Identify which cell holds the provided text, then report its (x, y) central coordinate. 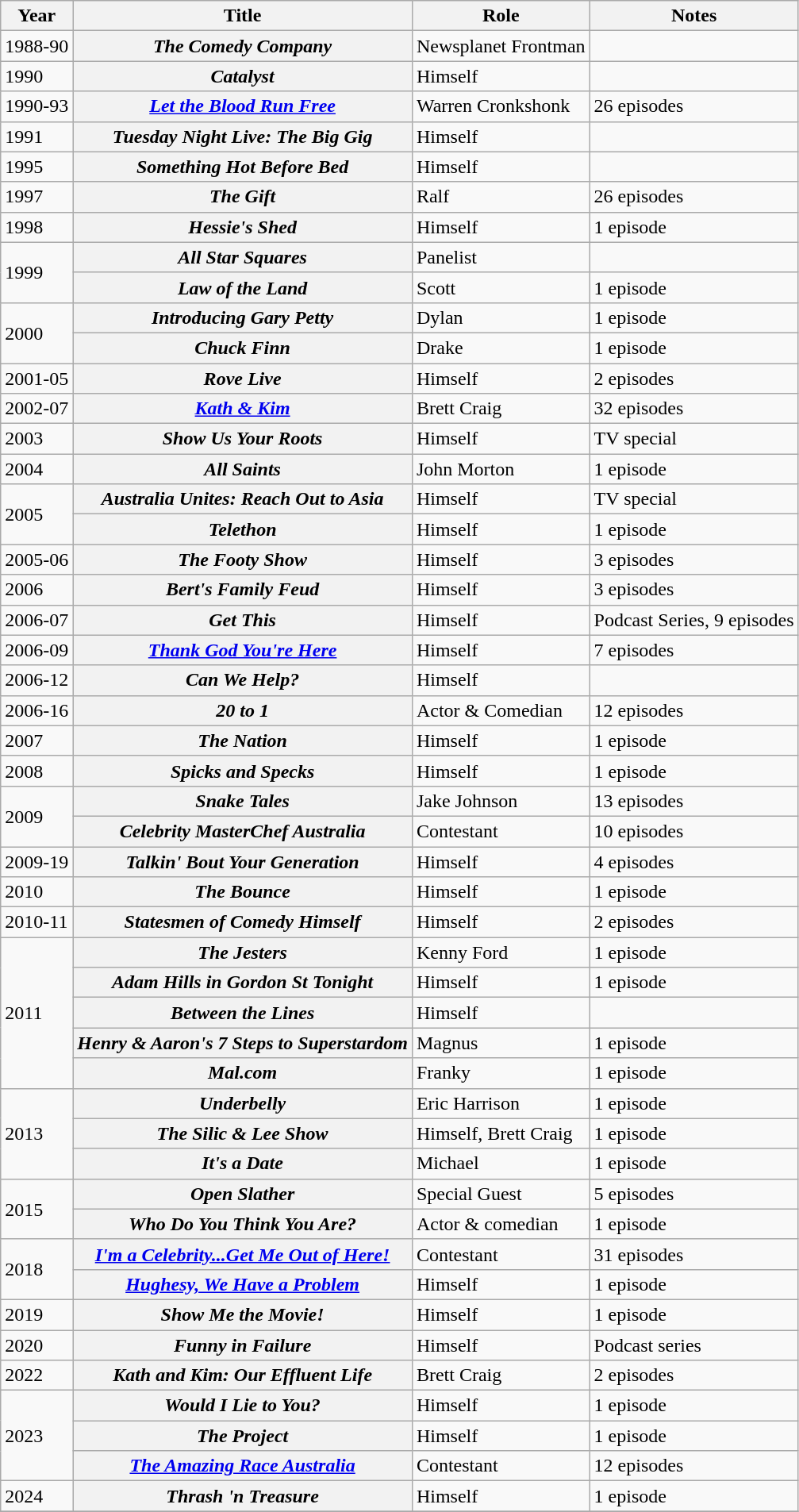
Can We Help? (243, 680)
The Footy Show (243, 560)
2002-07 (36, 409)
The Project (243, 1436)
The Comedy Company (243, 46)
Dylan (501, 317)
Michael (501, 1164)
2005-06 (36, 560)
Year (36, 16)
Panelist (501, 257)
Show Me the Movie! (243, 1314)
1990-93 (36, 106)
2006-09 (36, 650)
Mal.com (243, 1073)
2000 (36, 333)
2006-07 (36, 620)
Statesmen of Comedy Himself (243, 922)
2009 (36, 816)
Bert's Family Feud (243, 590)
Funny in Failure (243, 1345)
5 episodes (693, 1194)
1991 (36, 137)
Hessie's Shed (243, 227)
Ralf (501, 197)
2006-16 (36, 710)
Scott (501, 287)
The Gift (243, 197)
2018 (36, 1269)
2020 (36, 1345)
John Morton (501, 469)
Adam Hills in Gordon St Tonight (243, 983)
2022 (36, 1375)
Australia Unites: Reach Out to Asia (243, 499)
2006-12 (36, 680)
It's a Date (243, 1164)
Snake Tales (243, 801)
2003 (36, 439)
The Nation (243, 741)
2007 (36, 741)
Jake Johnson (501, 801)
20 to 1 (243, 710)
I'm a Celebrity...Get Me Out of Here! (243, 1254)
Franky (501, 1073)
2001-05 (36, 379)
Who Do You Think You Are? (243, 1224)
Let the Blood Run Free (243, 106)
7 episodes (693, 650)
1990 (36, 76)
Introducing Gary Petty (243, 317)
Underbelly (243, 1103)
2015 (36, 1209)
Actor & comedian (501, 1224)
All Star Squares (243, 257)
Would I Lie to You? (243, 1406)
2009-19 (36, 861)
Kenny Ford (501, 952)
The Jesters (243, 952)
Rove Live (243, 379)
Drake (501, 348)
1999 (36, 272)
2008 (36, 771)
2013 (36, 1133)
2010 (36, 892)
Catalyst (243, 76)
Tuesday Night Live: The Big Gig (243, 137)
2023 (36, 1436)
4 episodes (693, 861)
Between the Lines (243, 1013)
1997 (36, 197)
1988-90 (36, 46)
Kath and Kim: Our Effluent Life (243, 1375)
1998 (36, 227)
Spicks and Specks (243, 771)
Actor & Comedian (501, 710)
Podcast Series, 9 episodes (693, 620)
1995 (36, 167)
Open Slather (243, 1194)
The Silic & Lee Show (243, 1133)
Magnus (501, 1043)
2010-11 (36, 922)
Thrash 'n Treasure (243, 1496)
Podcast series (693, 1345)
The Bounce (243, 892)
Chuck Finn (243, 348)
Celebrity MasterChef Australia (243, 831)
10 episodes (693, 831)
2004 (36, 469)
Henry & Aaron's 7 Steps to Superstardom (243, 1043)
Law of the Land (243, 287)
13 episodes (693, 801)
Role (501, 16)
Get This (243, 620)
Kath & Kim (243, 409)
2011 (36, 1013)
2006 (36, 590)
2024 (36, 1496)
Thank God You're Here (243, 650)
Something Hot Before Bed (243, 167)
Eric Harrison (501, 1103)
Hughesy, We Have a Problem (243, 1284)
Title (243, 16)
Notes (693, 16)
Warren Cronkshonk (501, 106)
2005 (36, 514)
The Amazing Race Australia (243, 1466)
Himself, Brett Craig (501, 1133)
Telethon (243, 529)
Show Us Your Roots (243, 439)
Newsplanet Frontman (501, 46)
Talkin' Bout Your Generation (243, 861)
Special Guest (501, 1194)
All Saints (243, 469)
2019 (36, 1314)
31 episodes (693, 1254)
32 episodes (693, 409)
